From the cell containing the given text, extract its center point as [X, Y] coordinate. 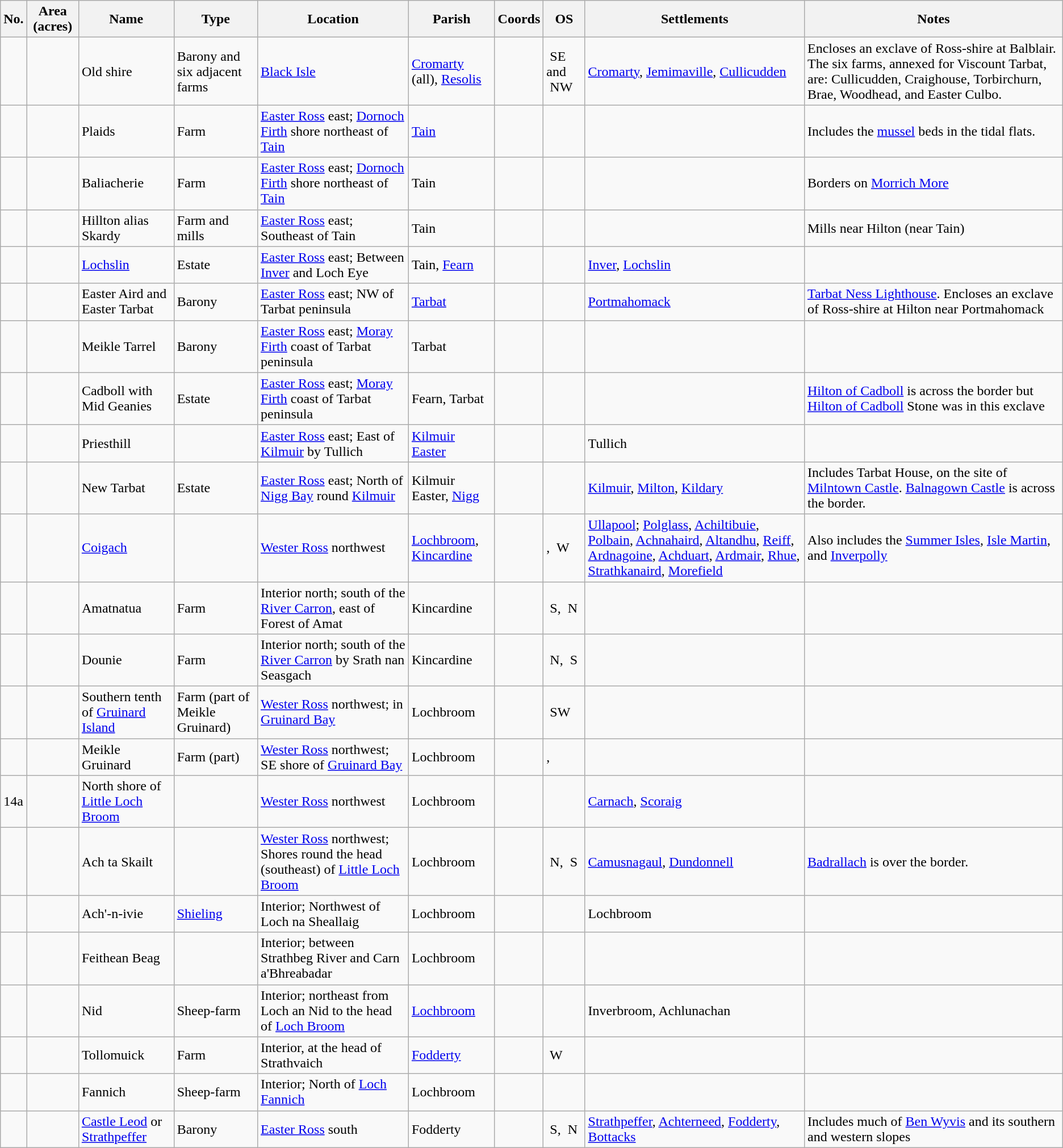
Carnach, Scoraig [694, 802]
Meikle Tarrel [126, 346]
Nid [126, 1011]
Barony and six adjacent farms [216, 72]
Baliacherie [126, 183]
Easter Aird and Easter Tarbat [126, 302]
Easter Ross south [333, 1129]
Hilton of Cadboll is across the border but Hilton of Cadboll Stone was in this exclave [934, 399]
Cadboll with Mid Geanies [126, 399]
Camusnagaul, Dundonnell [694, 862]
Meikle Gruinard [126, 757]
Old shire [126, 72]
Southern tenth of Gruinard Island [126, 713]
Mills near Hilton (near Tain) [934, 228]
Includes much of Ben Wyvis and its southern and western slopes [934, 1129]
Easter Ross east; Southeast of Tain [333, 228]
Easter Ross east; Between Inver and Loch Eye [333, 265]
Black Isle [333, 72]
SW [564, 713]
Interior north; south of the River Carron, east of Forest of Amat [333, 607]
Coigach [126, 547]
Easter Ross east; North of Nigg Bay round Kilmuir [333, 488]
Plaids [126, 131]
Inver, Lochslin [694, 265]
14a [14, 802]
No. [14, 19]
Lochbroom, Kincardine [451, 547]
Amatnatua [126, 607]
Hillton alias Skardy [126, 228]
Tullich [694, 443]
Also includes the Summer Isles, Isle Martin, and Inverpolly [934, 547]
Easter Ross east; East of Kilmuir by Tullich [333, 443]
New Tarbat [126, 488]
Includes Tarbat House, on the site of Milntown Castle. Balnagown Castle is across the border. [934, 488]
Parish [451, 19]
Kilmuir Easter, Nigg [451, 488]
Farm (part of Meikle Gruinard) [216, 713]
Wester Ross northwest; SE shore of Gruinard Bay [333, 757]
Interior, at the head of Strathvaich [333, 1055]
SE and NW [564, 72]
Interior; North of Loch Fannich [333, 1092]
Type [216, 19]
Shieling [216, 914]
OS [564, 19]
Interior; Northwest of Loch na Sheallaig [333, 914]
Tarbat Ness Lighthouse. Encloses an exclave of Ross-shire at Hilton near Portmahomack [934, 302]
Portmahomack [694, 302]
Kilmuir Easter [451, 443]
Tollomuick [126, 1055]
Settlements [694, 19]
Cromarty, Jemimaville, Cullicudden [694, 72]
Strathpeffer, Achterneed, Fodderty, Bottacks [694, 1129]
Coords [519, 19]
Interior; between Strathbeg River and Carn a'Bhreabadar [333, 958]
W [564, 1055]
Lochslin [126, 265]
Castle Leod or Strathpeffer [126, 1129]
Area (acres) [52, 19]
Wester Ross northwest; Shores round the head (southeast) of Little Loch Broom [333, 862]
Priesthill [126, 443]
Farm and mills [216, 228]
Includes the mussel beds in the tidal flats. [934, 131]
Name [126, 19]
Borders on Morrich More [934, 183]
Location [333, 19]
North shore of Little Loch Broom [126, 802]
Ach'-n-ivie [126, 914]
Fearn, Tarbat [451, 399]
, [564, 757]
, W [564, 547]
Inverbroom, Achlunachan [694, 1011]
Kilmuir, Milton, Kildary [694, 488]
Wester Ross northwest; in Gruinard Bay [333, 713]
Notes [934, 19]
Dounie [126, 660]
Cromarty (all), Resolis [451, 72]
Badrallach is over the border. [934, 862]
Ach ta Skailt [126, 862]
Farm (part) [216, 757]
Feithean Beag [126, 958]
Ullapool; Polglass, Achiltibuie, Polbain, Achnahaird, Altandhu, Reiff, Ardnagoine, Achduart, Ardmair, Rhue, Strathkanaird, Morefield [694, 547]
Interior; northeast from Loch an Nid to the head of Loch Broom [333, 1011]
Fannich [126, 1092]
Tain, Fearn [451, 265]
Interior north; south of the River Carron by Srath nan Seasgach [333, 660]
Easter Ross east; NW of Tarbat peninsula [333, 302]
